Find where the given text appears and provide that cell's center as (X, Y) coordinate. 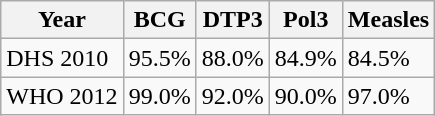
97.0% (388, 96)
BCG (160, 20)
88.0% (232, 58)
95.5% (160, 58)
84.5% (388, 58)
92.0% (232, 96)
Year (62, 20)
99.0% (160, 96)
84.9% (306, 58)
Pol3 (306, 20)
DTP3 (232, 20)
WHO 2012 (62, 96)
Measles (388, 20)
90.0% (306, 96)
DHS 2010 (62, 58)
